Determine the [X, Y] coordinate at the center of the cell enclosing the given text.  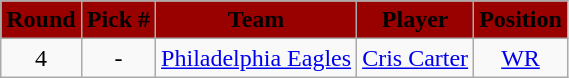
- [118, 58]
4 [41, 58]
Pick # [118, 20]
Philadelphia Eagles [256, 58]
Team [256, 20]
Position [521, 20]
Cris Carter [416, 58]
Round [41, 20]
WR [521, 58]
Player [416, 20]
